Identify which cell holds the provided text, then report its [X, Y] central coordinate. 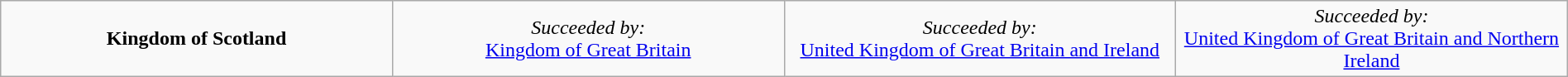
Succeeded by:Kingdom of Great Britain [588, 39]
Succeeded by:United Kingdom of Great Britain and Ireland [980, 39]
Kingdom of Scotland [197, 39]
Succeeded by:United Kingdom of Great Britain and Northern Ireland [1372, 39]
